Provide the (X, Y) coordinate of the cell's center where the given text is located.  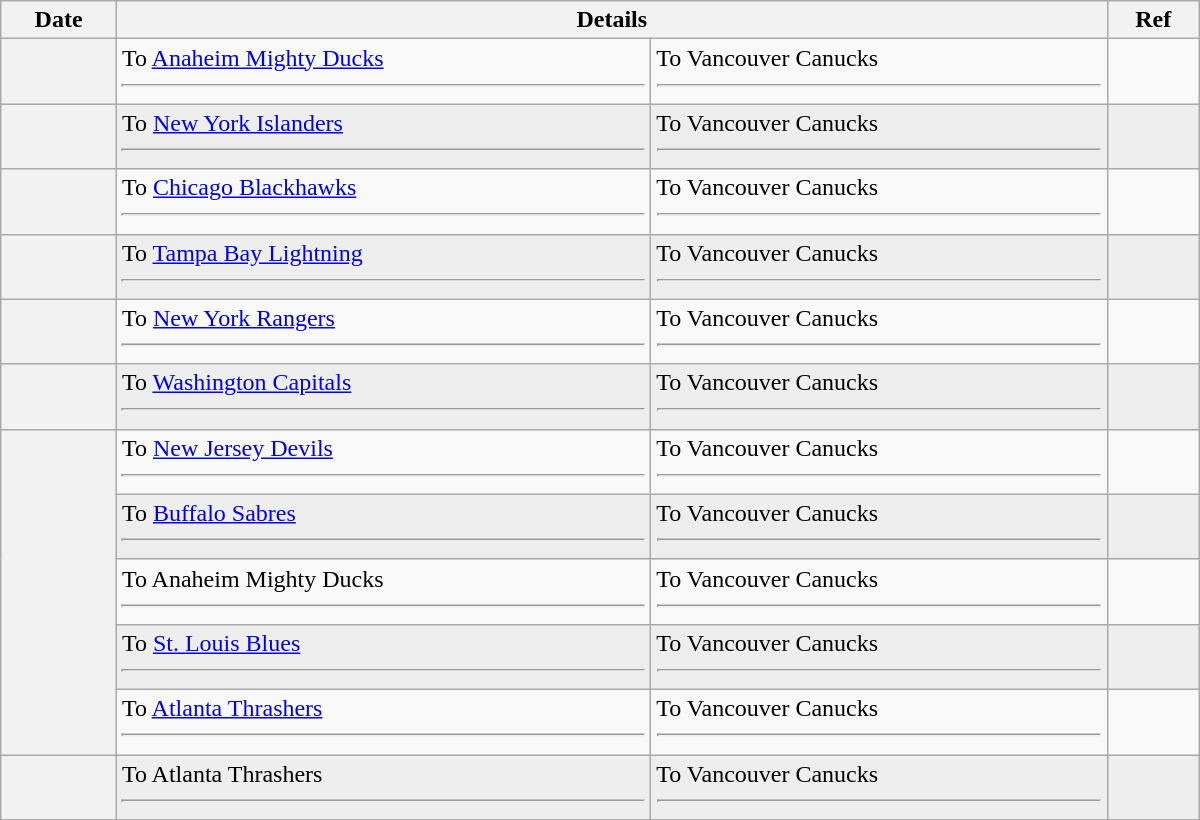
To St. Louis Blues (383, 656)
To New York Rangers (383, 332)
Ref (1153, 20)
To New York Islanders (383, 136)
To Tampa Bay Lightning (383, 266)
Date (59, 20)
To Buffalo Sabres (383, 526)
To Washington Capitals (383, 396)
Details (612, 20)
To New Jersey Devils (383, 462)
To Chicago Blackhawks (383, 202)
